Pinpoint the cell where the given text exists, returning its [x, y] midpoint coordinate. 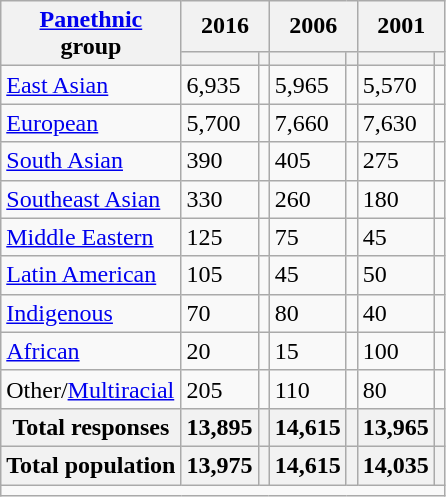
Indigenous [91, 313]
20 [220, 351]
390 [220, 161]
Panethnicgroup [91, 34]
125 [220, 237]
405 [308, 161]
Other/Multiracial [91, 389]
2006 [313, 26]
100 [396, 351]
Southeast Asian [91, 199]
Middle Eastern [91, 237]
5,700 [220, 123]
40 [396, 313]
5,965 [308, 85]
Total population [91, 465]
13,965 [396, 427]
110 [308, 389]
75 [308, 237]
Total responses [91, 427]
13,895 [220, 427]
East Asian [91, 85]
7,660 [308, 123]
African [91, 351]
105 [220, 275]
Latin American [91, 275]
330 [220, 199]
2016 [225, 26]
European [91, 123]
7,630 [396, 123]
260 [308, 199]
205 [220, 389]
50 [396, 275]
14,035 [396, 465]
2001 [401, 26]
70 [220, 313]
6,935 [220, 85]
13,975 [220, 465]
275 [396, 161]
15 [308, 351]
South Asian [91, 161]
5,570 [396, 85]
180 [396, 199]
